Pinpoint the cell where the given text exists, returning its [X, Y] midpoint coordinate. 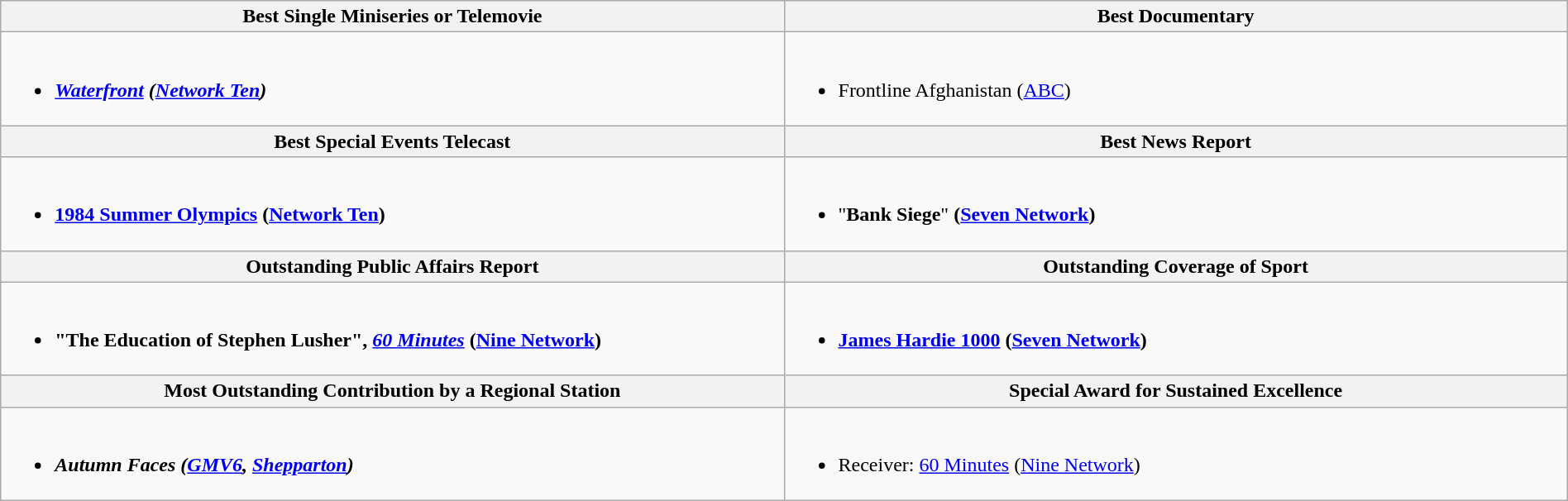
Frontline Afghanistan (ABC) [1176, 79]
Best Documentary [1176, 17]
Outstanding Public Affairs Report [392, 266]
Outstanding Coverage of Sport [1176, 266]
Special Award for Sustained Excellence [1176, 391]
Most Outstanding Contribution by a Regional Station [392, 391]
"Bank Siege" (Seven Network) [1176, 203]
Best Single Miniseries or Telemovie [392, 17]
Autumn Faces (GMV6, Shepparton) [392, 453]
Waterfront (Network Ten) [392, 79]
1984 Summer Olympics (Network Ten) [392, 203]
Best News Report [1176, 141]
Best Special Events Telecast [392, 141]
"The Education of Stephen Lusher", 60 Minutes (Nine Network) [392, 329]
Receiver: 60 Minutes (Nine Network) [1176, 453]
James Hardie 1000 (Seven Network) [1176, 329]
